Output the (X, Y) coordinate of the center of the cell containing the given text.  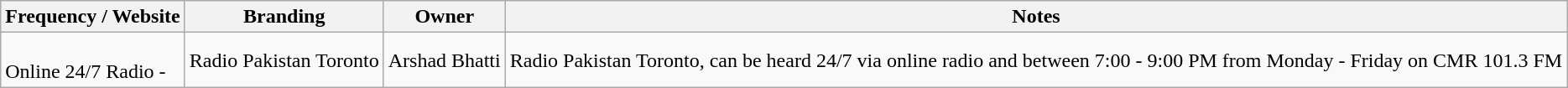
Owner (445, 17)
Notes (1035, 17)
Branding (284, 17)
Frequency / Website (93, 17)
Radio Pakistan Toronto (284, 60)
Radio Pakistan Toronto, can be heard 24/7 via online radio and between 7:00 - 9:00 PM from Monday - Friday on CMR 101.3 FM (1035, 60)
Online 24/7 Radio - (93, 60)
Arshad Bhatti (445, 60)
